Return the [X, Y] coordinate for the center point of the cell that contains the specified text.  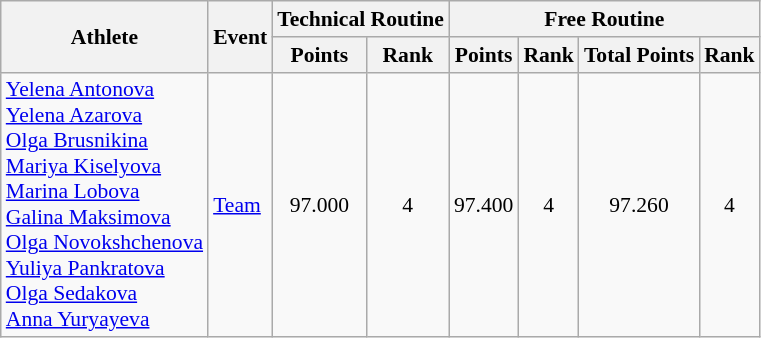
Technical Routine [360, 19]
97.400 [484, 204]
Event [240, 36]
Athlete [104, 36]
97.260 [639, 204]
Total Points [639, 55]
Team [240, 204]
Free Routine [604, 19]
97.000 [319, 204]
